Extract the [x, y] coordinate from the center of the cell holding the provided text.  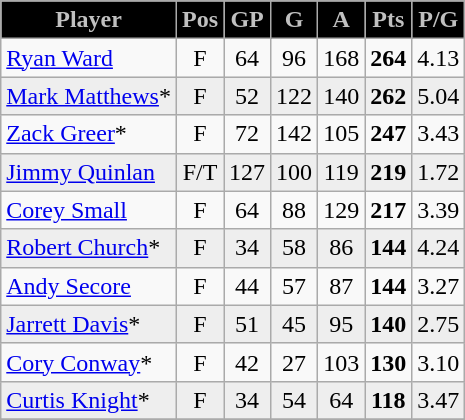
217 [388, 210]
264 [388, 58]
4.24 [438, 248]
3.43 [438, 134]
42 [248, 362]
3.39 [438, 210]
142 [294, 134]
G [294, 20]
95 [342, 324]
Andy Secore [89, 286]
52 [248, 96]
57 [294, 286]
168 [342, 58]
Player [89, 20]
5.04 [438, 96]
129 [342, 210]
Jimmy Quinlan [89, 172]
262 [388, 96]
Robert Church* [89, 248]
118 [388, 400]
100 [294, 172]
119 [342, 172]
96 [294, 58]
A [342, 20]
27 [294, 362]
Ryan Ward [89, 58]
72 [248, 134]
122 [294, 96]
Pos [200, 20]
Pts [388, 20]
86 [342, 248]
Corey Small [89, 210]
GP [248, 20]
130 [388, 362]
P/G [438, 20]
87 [342, 286]
103 [342, 362]
105 [342, 134]
Jarrett Davis* [89, 324]
Curtis Knight* [89, 400]
127 [248, 172]
219 [388, 172]
3.10 [438, 362]
F/T [200, 172]
54 [294, 400]
58 [294, 248]
Mark Matthews* [89, 96]
3.47 [438, 400]
Cory Conway* [89, 362]
4.13 [438, 58]
44 [248, 286]
247 [388, 134]
45 [294, 324]
1.72 [438, 172]
2.75 [438, 324]
Zack Greer* [89, 134]
88 [294, 210]
51 [248, 324]
3.27 [438, 286]
